Pinpoint the cell where the given text exists, returning its [x, y] midpoint coordinate. 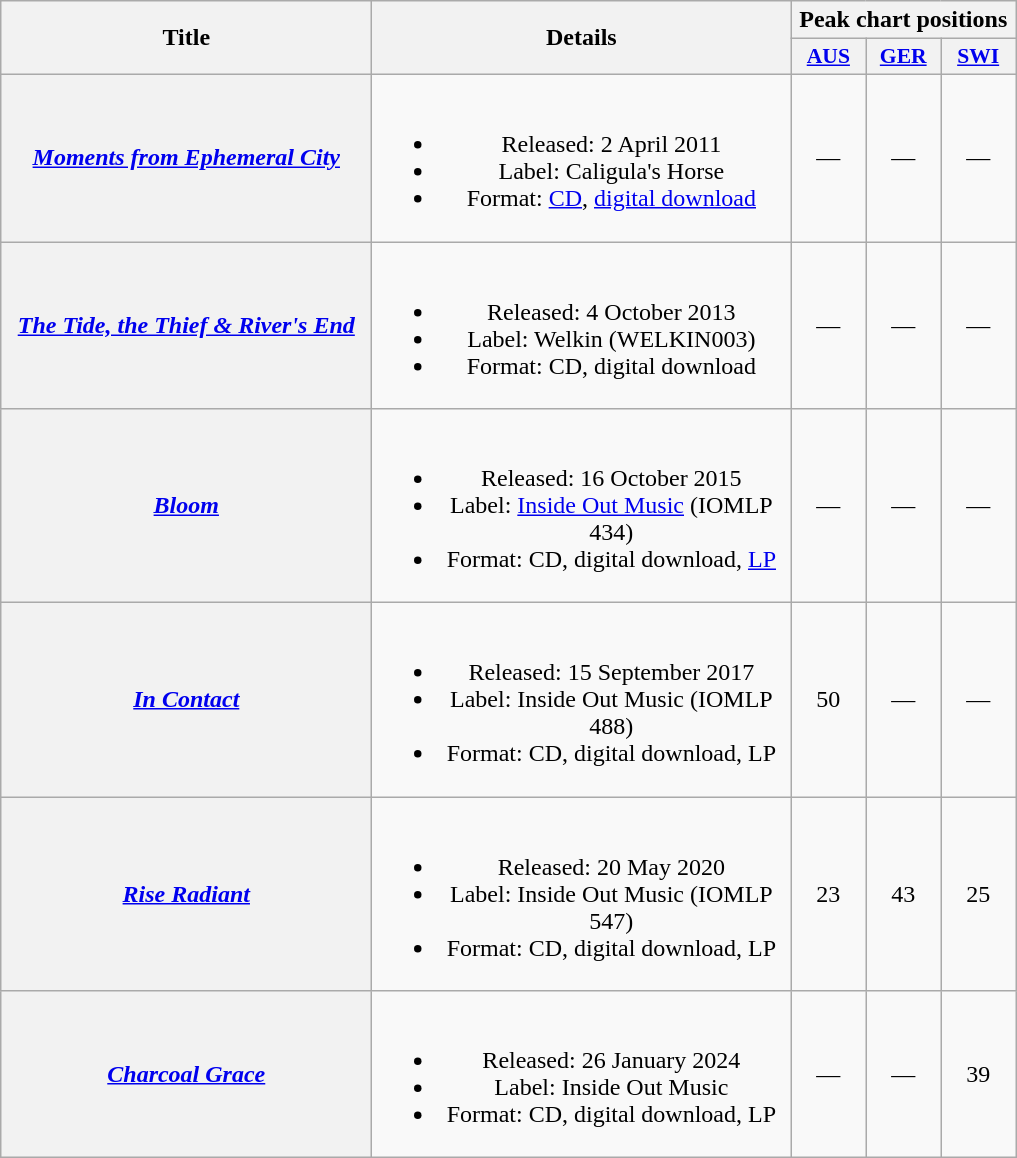
43 [904, 894]
Details [582, 38]
Released: 26 January 2024Label: Inside Out MusicFormat: CD, digital download, LP [582, 1074]
50 [828, 700]
Released: 4 October 2013Label: Welkin (WELKIN003)Format: CD, digital download [582, 326]
39 [978, 1074]
Released: 16 October 2015Label: Inside Out Music (IOMLP 434)Format: CD, digital download, LP [582, 506]
In Contact [186, 700]
25 [978, 894]
Bloom [186, 506]
The Tide, the Thief & River's End [186, 326]
Released: 2 April 2011Label: Caligula's HorseFormat: CD, digital download [582, 158]
Peak chart positions [904, 20]
AUS [828, 57]
Released: 20 May 2020Label: Inside Out Music (IOMLP 547)Format: CD, digital download, LP [582, 894]
23 [828, 894]
SWI [978, 57]
GER [904, 57]
Released: 15 September 2017Label: Inside Out Music (IOMLP 488)Format: CD, digital download, LP [582, 700]
Moments from Ephemeral City [186, 158]
Title [186, 38]
Charcoal Grace [186, 1074]
Rise Radiant [186, 894]
